For the text-containing cell, return its midpoint in (x, y) coordinate format. 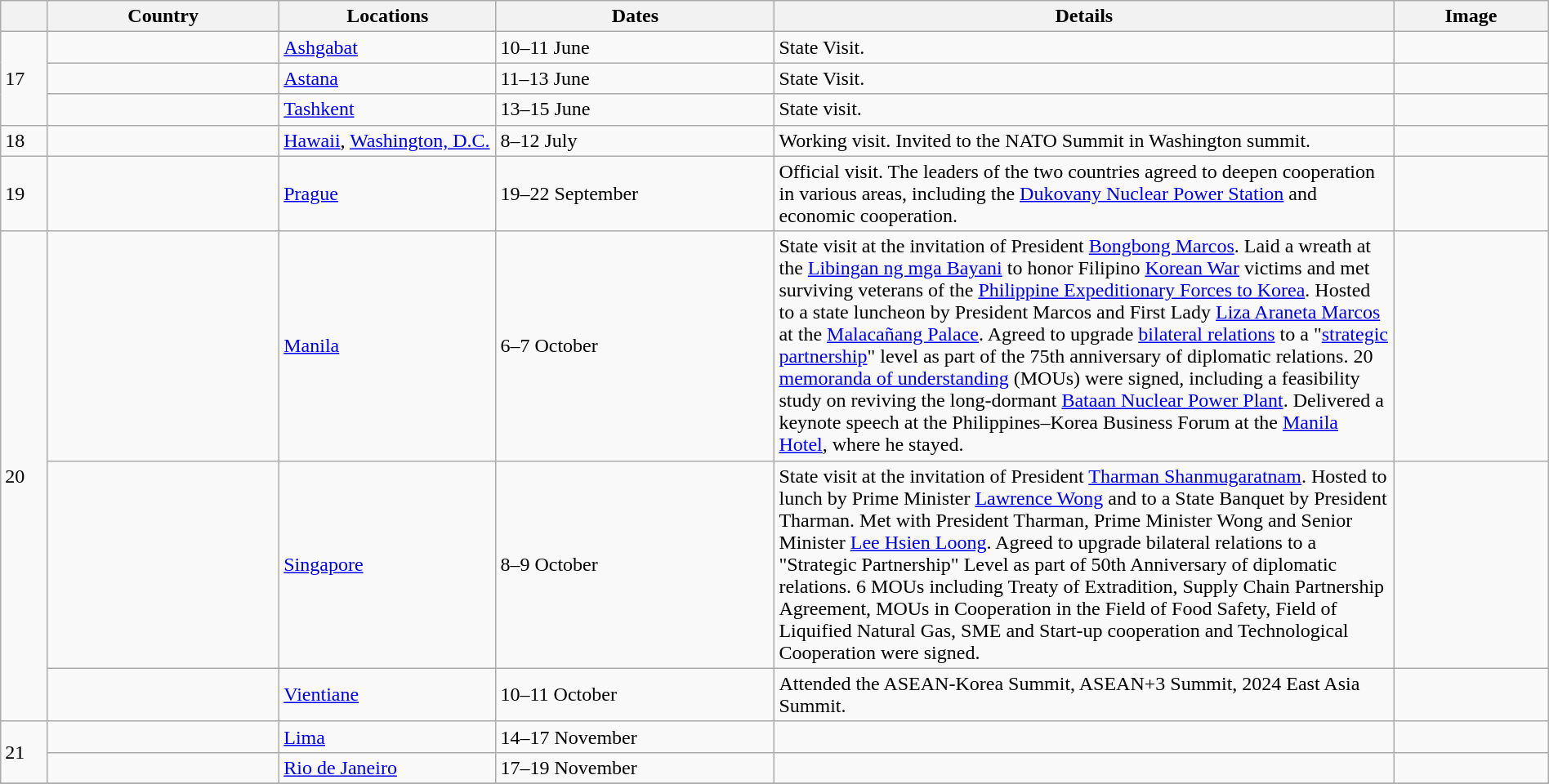
19 (25, 194)
Lima (387, 737)
Tashkent (387, 109)
Locations (387, 16)
Hawaii, Washington, D.C. (387, 140)
Image (1471, 16)
14–17 November (636, 737)
6–7 October (636, 346)
Astana (387, 78)
10–11 October (636, 694)
State visit. (1084, 109)
Attended the ASEAN-Korea Summit, ASEAN+3 Summit, 2024 East Asia Summit. (1084, 694)
Country (163, 16)
Dates (636, 16)
17–19 November (636, 768)
Vientiane (387, 694)
20 (25, 476)
19–22 September (636, 194)
17 (25, 78)
21 (25, 752)
11–13 June (636, 78)
Prague (387, 194)
Ashgabat (387, 47)
Details (1084, 16)
Working visit. Invited to the NATO Summit in Washington summit. (1084, 140)
Manila (387, 346)
18 (25, 140)
Singapore (387, 564)
13–15 June (636, 109)
8–12 July (636, 140)
8–9 October (636, 564)
10–11 June (636, 47)
Rio de Janeiro (387, 768)
